Pinpoint the cell where the given text exists, returning its (X, Y) midpoint coordinate. 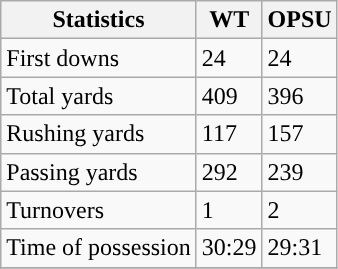
409 (229, 96)
292 (229, 172)
Passing yards (99, 172)
Time of possession (99, 248)
1 (229, 210)
Rushing yards (99, 134)
117 (229, 134)
First downs (99, 58)
2 (300, 210)
OPSU (300, 20)
Turnovers (99, 210)
396 (300, 96)
239 (300, 172)
Total yards (99, 96)
30:29 (229, 248)
WT (229, 20)
29:31 (300, 248)
157 (300, 134)
Statistics (99, 20)
